For the text-containing cell, return its midpoint in [X, Y] coordinate format. 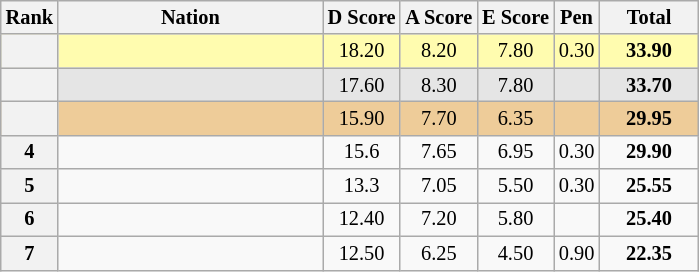
D Score [362, 17]
Total [649, 17]
33.90 [649, 51]
7.05 [438, 186]
12.50 [362, 253]
Pen [576, 17]
13.3 [362, 186]
18.20 [362, 51]
6.95 [516, 152]
E Score [516, 17]
7.65 [438, 152]
15.90 [362, 118]
6 [30, 219]
29.95 [649, 118]
8.20 [438, 51]
6.25 [438, 253]
7 [30, 253]
Nation [190, 17]
4 [30, 152]
0.90 [576, 253]
8.30 [438, 85]
15.6 [362, 152]
5 [30, 186]
12.40 [362, 219]
4.50 [516, 253]
Rank [30, 17]
33.70 [649, 85]
7.20 [438, 219]
5.50 [516, 186]
29.90 [649, 152]
A Score [438, 17]
7.70 [438, 118]
22.35 [649, 253]
25.40 [649, 219]
17.60 [362, 85]
25.55 [649, 186]
6.35 [516, 118]
5.80 [516, 219]
